Identify which cell holds the provided text, then report its (X, Y) central coordinate. 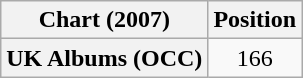
UK Albums (OCC) (104, 58)
166 (255, 58)
Chart (2007) (104, 20)
Position (255, 20)
